Output the [X, Y] coordinate of the center of the cell containing the given text.  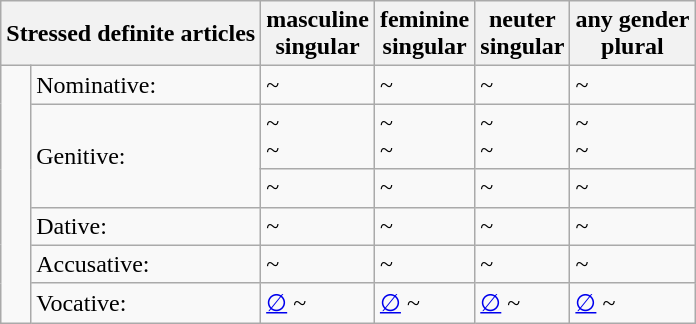
femininesingular [424, 34]
Vocative: [146, 303]
Accusative: [146, 264]
neutersingular [522, 34]
Genitive: [146, 156]
any genderplural [632, 34]
Stressed definite articles [131, 34]
Dative: [146, 226]
masculinesingular [318, 34]
Nominative: [146, 85]
